For the text-containing cell, return its midpoint in [X, Y] coordinate format. 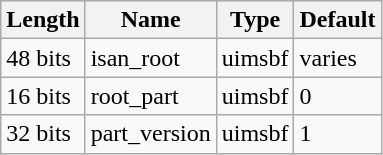
Type [255, 20]
isan_root [150, 58]
1 [338, 134]
0 [338, 96]
varies [338, 58]
32 bits [43, 134]
Name [150, 20]
48 bits [43, 58]
Length [43, 20]
16 bits [43, 96]
root_part [150, 96]
Default [338, 20]
part_version [150, 134]
